Return the [X, Y] coordinate for the center point of the cell that contains the specified text.  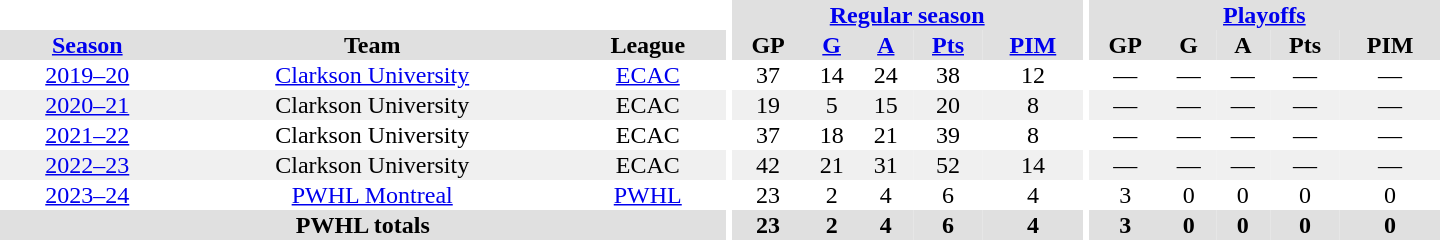
5 [832, 105]
24 [886, 75]
PWHL totals [363, 225]
Playoffs [1264, 15]
31 [886, 165]
2019–20 [88, 75]
42 [768, 165]
Season [88, 45]
2022–23 [88, 165]
15 [886, 105]
League [648, 45]
12 [1033, 75]
18 [832, 135]
2020–21 [88, 105]
52 [948, 165]
38 [948, 75]
PWHL Montreal [372, 195]
Team [372, 45]
2021–22 [88, 135]
20 [948, 105]
Regular season [908, 15]
19 [768, 105]
PWHL [648, 195]
2023–24 [88, 195]
39 [948, 135]
